For the text-containing cell, return its midpoint in (x, y) coordinate format. 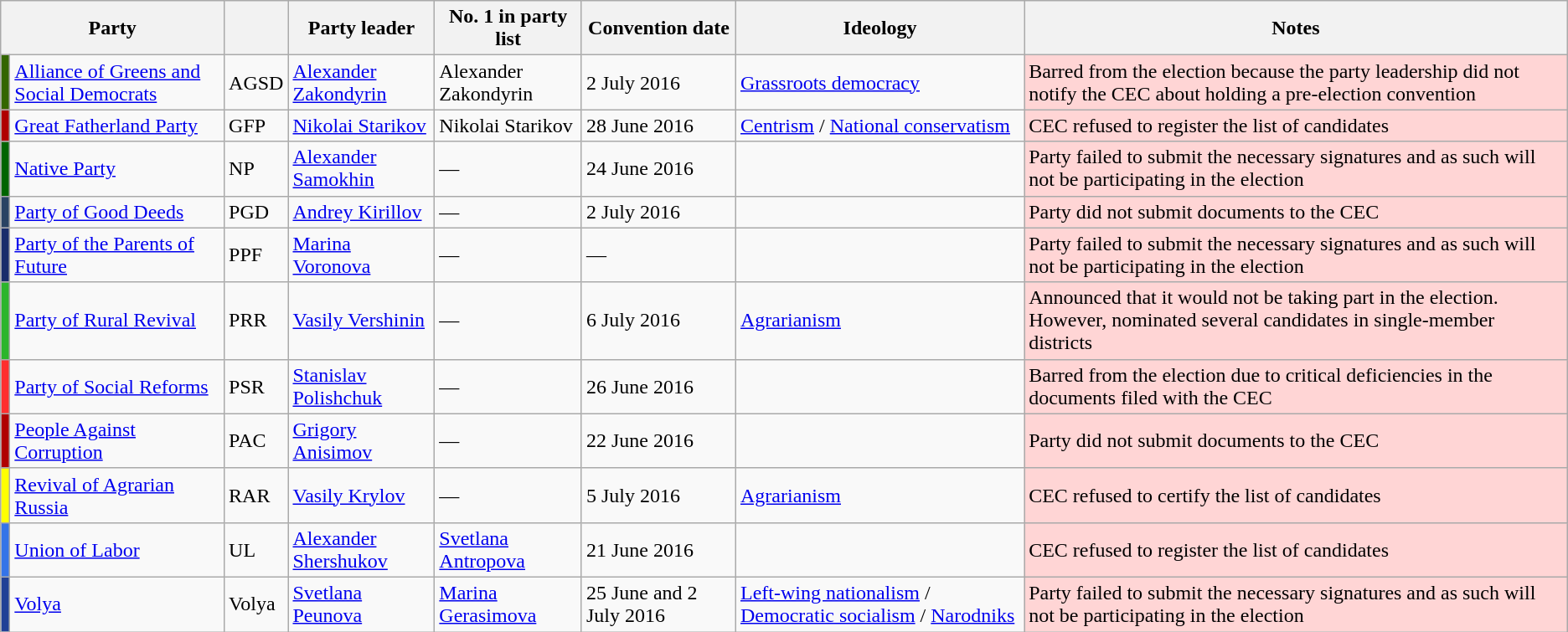
Barred from the election because the party leadership did not notify the CEC about holding a pre-election convention (1297, 82)
Andrey Kirillov (362, 212)
AGSD (256, 82)
Centrism / National conservatism (879, 126)
UL (256, 549)
26 June 2016 (658, 387)
Alexander Samokhin (362, 169)
24 June 2016 (658, 169)
Vasily Vershinin (362, 321)
5 July 2016 (658, 496)
28 June 2016 (658, 126)
GFP (256, 126)
Native Party (117, 169)
PPF (256, 254)
Party of Rural Revival (117, 321)
Party of the Parents of Future (117, 254)
Ideology (879, 28)
Marina Gerasimova (508, 604)
RAR (256, 496)
Party of Social Reforms (117, 387)
Party of Good Deeds (117, 212)
Stanislav Polishchuk (362, 387)
Convention date (658, 28)
Union of Labor (117, 549)
Alliance of Greens and Social Democrats (117, 82)
NP (256, 169)
Notes (1297, 28)
Party (112, 28)
Vasily Krylov (362, 496)
Great Fatherland Party (117, 126)
PAC (256, 440)
Revival of Agrarian Russia (117, 496)
People Against Corruption (117, 440)
PRR (256, 321)
Svetlana Antropova (508, 549)
Alexander Shershukov (362, 549)
Announced that it would not be taking part in the election. However, nominated several candidates in single-member districts (1297, 321)
Marina Voronova (362, 254)
25 June and 2 July 2016 (658, 604)
PSR (256, 387)
Barred from the election due to critical deficiencies in the documents filed with the CEC (1297, 387)
Svetlana Peunova (362, 604)
Grassroots democracy (879, 82)
No. 1 in party list (508, 28)
CEC refused to certify the list of candidates (1297, 496)
22 June 2016 (658, 440)
PGD (256, 212)
Party leader (362, 28)
Grigory Anisimov (362, 440)
6 July 2016 (658, 321)
21 June 2016 (658, 549)
Left-wing nationalism / Democratic socialism / Narodniks (879, 604)
